Return (X, Y) of the center of cell containing provided text 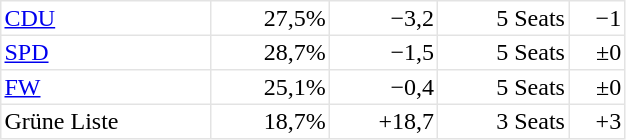
25,1% (270, 86)
+3 (596, 122)
3 Seats (502, 122)
FW (106, 86)
28,7% (270, 52)
27,5% (270, 18)
−0,4 (384, 86)
+18,7 (384, 122)
−1,5 (384, 52)
Grüne Liste (106, 122)
SPD (106, 52)
−3,2 (384, 18)
18,7% (270, 122)
−1 (596, 18)
CDU (106, 18)
